From the cell containing the given text, extract its center point as (x, y) coordinate. 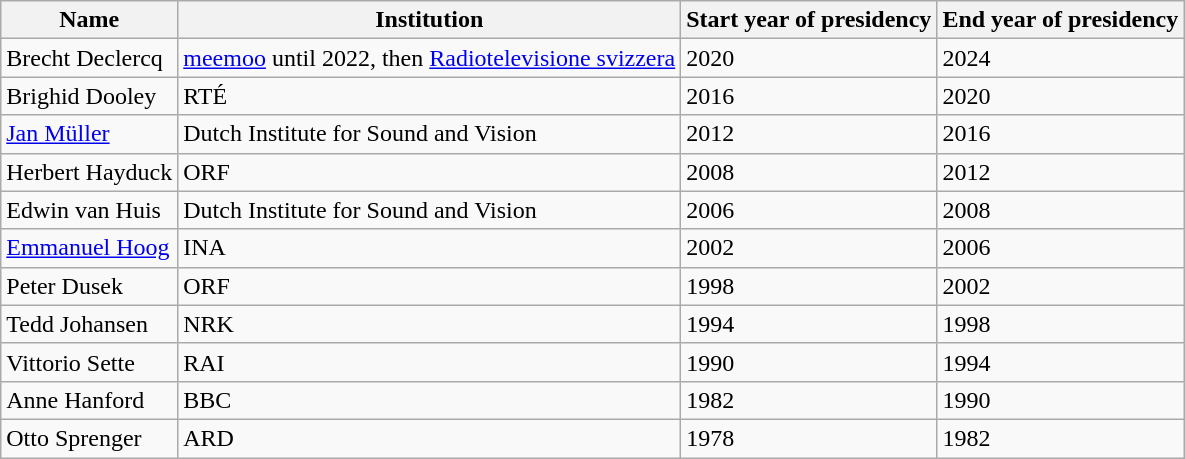
Name (90, 20)
Jan Müller (90, 134)
Otto Sprenger (90, 438)
ARD (430, 438)
Herbert Hayduck (90, 172)
Institution (430, 20)
BBC (430, 400)
Brecht Declercq (90, 58)
Vittorio Sette (90, 362)
Emmanuel Hoog (90, 248)
Anne Hanford (90, 400)
Tedd Johansen (90, 324)
INA (430, 248)
NRK (430, 324)
1978 (809, 438)
Peter Dusek (90, 286)
2024 (1060, 58)
RAI (430, 362)
Edwin van Huis (90, 210)
End year of presidency (1060, 20)
Start year of presidency (809, 20)
RTÉ (430, 96)
meemoo until 2022, then Radiotelevisione svizzera (430, 58)
Brighid Dooley (90, 96)
